Return (x, y) of the center of cell containing provided text 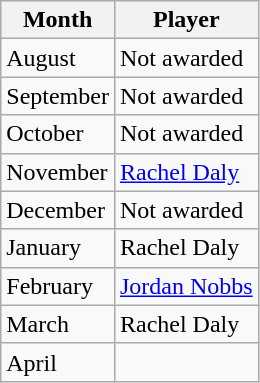
Month (58, 20)
March (58, 324)
September (58, 96)
Jordan Nobbs (186, 286)
April (58, 362)
January (58, 248)
August (58, 58)
November (58, 172)
October (58, 134)
December (58, 210)
February (58, 286)
Player (186, 20)
